Search for the cell housing the specified text and yield its [X, Y] center coordinate. 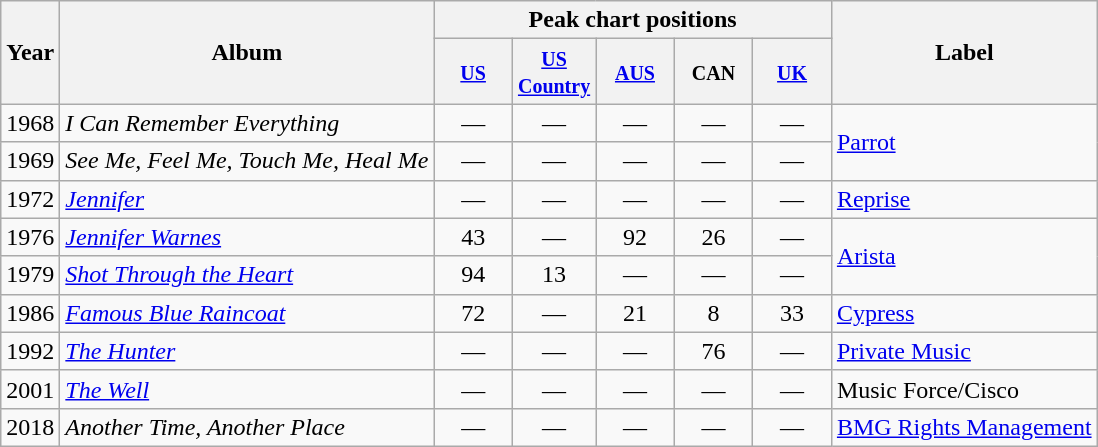
33 [792, 313]
Peak chart positions [633, 20]
13 [554, 275]
Album [247, 52]
UK [792, 72]
Year [30, 52]
AUS [636, 72]
Famous Blue Raincoat [247, 313]
1986 [30, 313]
BMG Rights Management [964, 427]
US Country [554, 72]
21 [636, 313]
76 [714, 351]
26 [714, 237]
The Hunter [247, 351]
1976 [30, 237]
Parrot [964, 142]
Another Time, Another Place [247, 427]
CAN [714, 72]
US [474, 72]
Shot Through the Heart [247, 275]
92 [636, 237]
43 [474, 237]
1968 [30, 123]
1972 [30, 199]
2001 [30, 389]
94 [474, 275]
See Me, Feel Me, Touch Me, Heal Me [247, 161]
Private Music [964, 351]
8 [714, 313]
Label [964, 52]
The Well [247, 389]
Jennifer [247, 199]
1969 [30, 161]
Reprise [964, 199]
2018 [30, 427]
1979 [30, 275]
Arista [964, 256]
72 [474, 313]
1992 [30, 351]
Music Force/Cisco [964, 389]
Cypress [964, 313]
I Can Remember Everything [247, 123]
Jennifer Warnes [247, 237]
